Find where the given text appears and provide that cell's center as [x, y] coordinate. 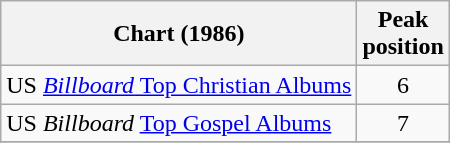
US Billboard Top Christian Albums [179, 85]
6 [403, 85]
7 [403, 123]
US Billboard Top Gospel Albums [179, 123]
Peakposition [403, 34]
Chart (1986) [179, 34]
